Detect which cell encompasses the target text, then output its (x, y) center coordinate. 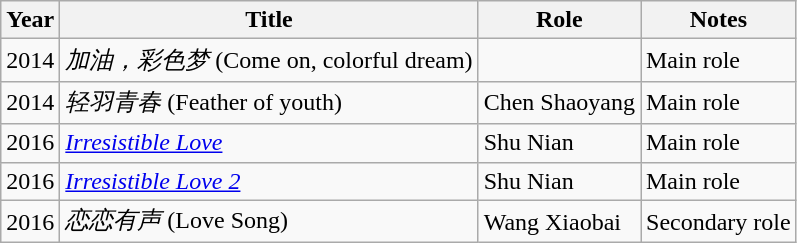
轻羽青春 (Feather of youth) (269, 102)
Role (559, 20)
Notes (718, 20)
恋恋有声 (Love Song) (269, 222)
Wang Xiaobai (559, 222)
Irresistible Love (269, 143)
Chen Shaoyang (559, 102)
Title (269, 20)
Year (30, 20)
Irresistible Love 2 (269, 181)
加油，彩色梦 (Come on, colorful dream) (269, 60)
Secondary role (718, 222)
